From the cell containing the given text, extract its center point as [X, Y] coordinate. 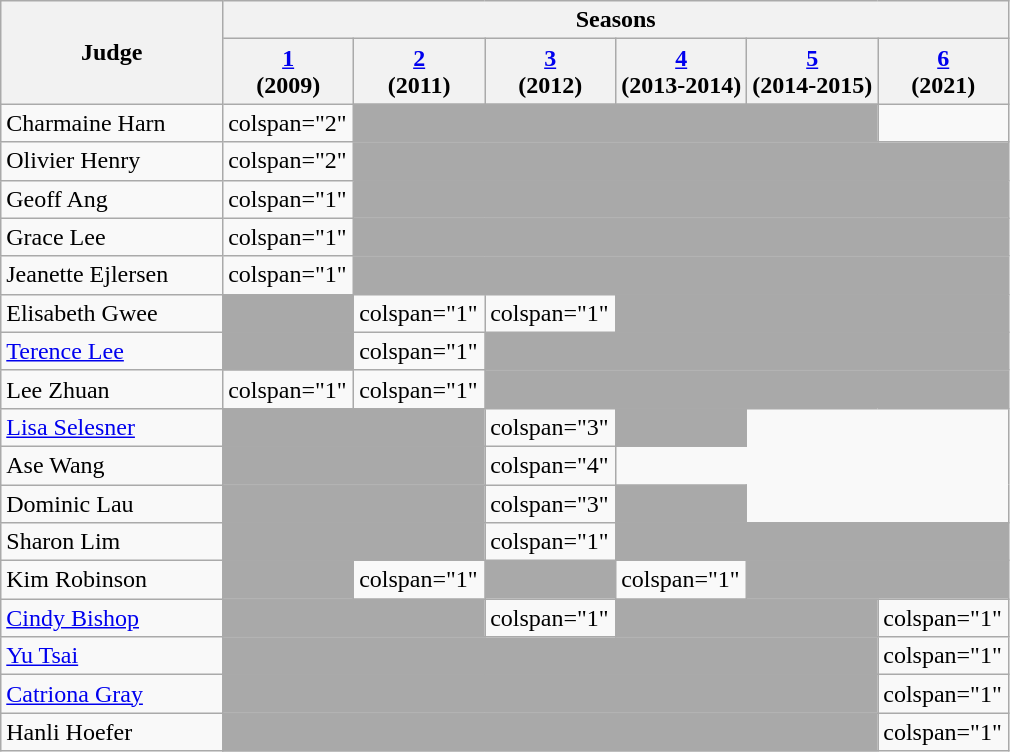
6 (2021) [944, 72]
Catriona Gray [112, 694]
5 (2014-2015) [812, 72]
Elisabeth Gwee [112, 313]
Terence Lee [112, 351]
colspan="4" [550, 465]
Geoff Ang [112, 199]
Lisa Selesner [112, 427]
Grace Lee [112, 237]
3 (2012) [550, 72]
Hanli Hoefer [112, 732]
4 (2013-2014) [682, 72]
2 (2011) [420, 72]
Lee Zhuan [112, 389]
Kim Robinson [112, 580]
1 (2009) [288, 72]
Seasons [616, 20]
Dominic Lau [112, 503]
Olivier Henry [112, 161]
Charmaine Harn [112, 123]
Cindy Bishop [112, 618]
Jeanette Ejlersen [112, 275]
Yu Tsai [112, 656]
Ase Wang [112, 465]
Judge [112, 52]
Sharon Lim [112, 542]
